Pinpoint the cell where the given text exists, returning its (x, y) midpoint coordinate. 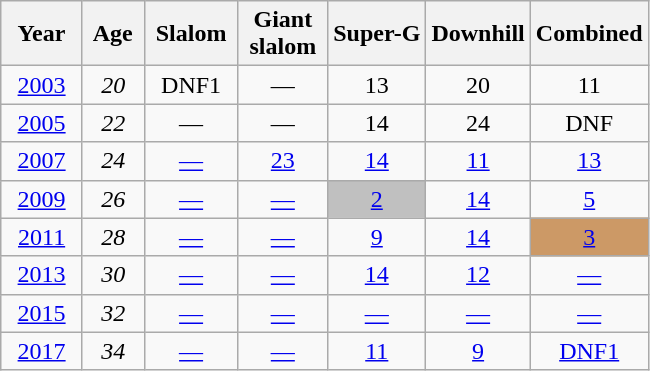
28 (113, 237)
Slalom (191, 34)
2005 (42, 123)
3 (589, 237)
2013 (42, 275)
34 (113, 351)
12 (478, 275)
Combined (589, 34)
23 (283, 161)
2003 (42, 85)
26 (113, 199)
Super-G (377, 34)
2009 (42, 199)
22 (113, 123)
30 (113, 275)
2007 (42, 161)
2011 (42, 237)
Age (113, 34)
5 (589, 199)
2017 (42, 351)
Giant slalom (283, 34)
32 (113, 313)
2 (377, 199)
2015 (42, 313)
Year (42, 34)
Downhill (478, 34)
DNF (589, 123)
